Find where the given text appears and provide that cell's center as [x, y] coordinate. 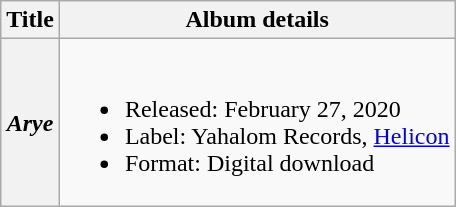
Arye [30, 122]
Released: February 27, 2020Label: Yahalom Records, HeliconFormat: Digital download [257, 122]
Title [30, 20]
Album details [257, 20]
